Extract the (X, Y) coordinate from the center of the cell holding the provided text.  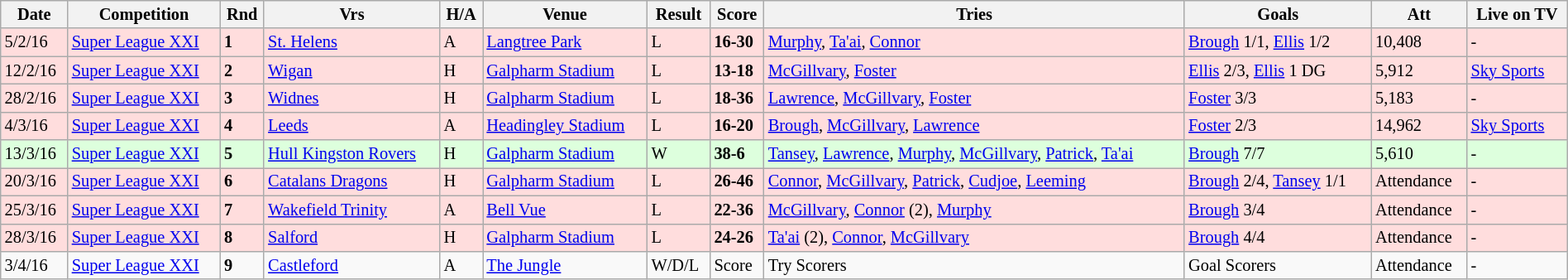
St. Helens (352, 42)
3 (241, 98)
5 (241, 154)
Langtree Park (566, 42)
McGillvary, Foster (974, 70)
Rnd (241, 14)
Brough 4/4 (1278, 238)
Live on TV (1518, 14)
Connor, McGillvary, Patrick, Cudjoe, Leeming (974, 181)
5/2/16 (35, 42)
Tansey, Lawrence, Murphy, McGillvary, Patrick, Ta'ai (974, 154)
Wakefield Trinity (352, 210)
Brough 1/1, Ellis 1/2 (1278, 42)
Date (35, 14)
Vrs (352, 14)
5,183 (1419, 98)
4/3/16 (35, 126)
Headingley Stadium (566, 126)
6 (241, 181)
13/3/16 (35, 154)
5,912 (1419, 70)
Result (679, 14)
The Jungle (566, 265)
28/2/16 (35, 98)
Brough 3/4 (1278, 210)
13-18 (738, 70)
20/3/16 (35, 181)
Murphy, Ta'ai, Connor (974, 42)
Foster 3/3 (1278, 98)
Brough, McGillvary, Lawrence (974, 126)
Goals (1278, 14)
18-36 (738, 98)
Att (1419, 14)
38-6 (738, 154)
Catalans Dragons (352, 181)
7 (241, 210)
Tries (974, 14)
26-46 (738, 181)
Competition (144, 14)
McGillvary, Connor (2), Murphy (974, 210)
Ellis 2/3, Ellis 1 DG (1278, 70)
H/A (461, 14)
3/4/16 (35, 265)
10,408 (1419, 42)
W (679, 154)
Brough 7/7 (1278, 154)
Ta'ai (2), Connor, McGillvary (974, 238)
8 (241, 238)
Widnes (352, 98)
2 (241, 70)
16-30 (738, 42)
Brough 2/4, Tansey 1/1 (1278, 181)
Wigan (352, 70)
Castleford (352, 265)
24-26 (738, 238)
Leeds (352, 126)
12/2/16 (35, 70)
28/3/16 (35, 238)
5,610 (1419, 154)
4 (241, 126)
Bell Vue (566, 210)
Goal Scorers (1278, 265)
Hull Kingston Rovers (352, 154)
Lawrence, McGillvary, Foster (974, 98)
Foster 2/3 (1278, 126)
W/D/L (679, 265)
16-20 (738, 126)
25/3/16 (35, 210)
22-36 (738, 210)
Try Scorers (974, 265)
9 (241, 265)
Venue (566, 14)
Salford (352, 238)
14,962 (1419, 126)
1 (241, 42)
